Detect which cell encompasses the target text, then output its (X, Y) center coordinate. 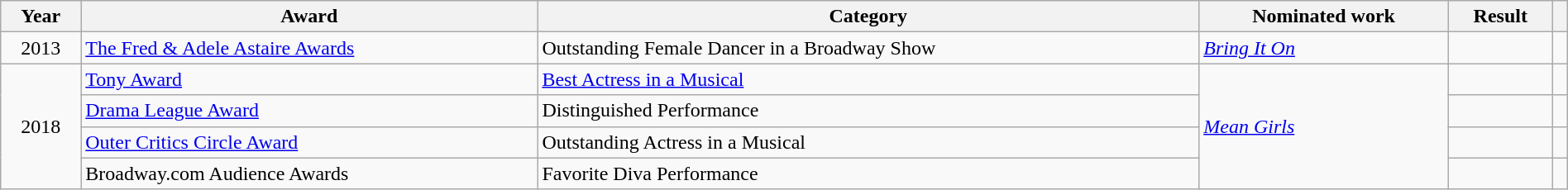
Outstanding Actress in a Musical (868, 142)
Bring It On (1324, 48)
Result (1500, 17)
Broadway.com Audience Awards (309, 173)
Best Actress in a Musical (868, 79)
Drama League Award (309, 111)
Favorite Diva Performance (868, 173)
Outer Critics Circle Award (309, 142)
Mean Girls (1324, 126)
Tony Award (309, 79)
Year (41, 17)
Outstanding Female Dancer in a Broadway Show (868, 48)
2018 (41, 126)
Category (868, 17)
Nominated work (1324, 17)
The Fred & Adele Astaire Awards (309, 48)
2013 (41, 48)
Distinguished Performance (868, 111)
Award (309, 17)
